Return the [X, Y] coordinate for the center point of the cell that contains the specified text.  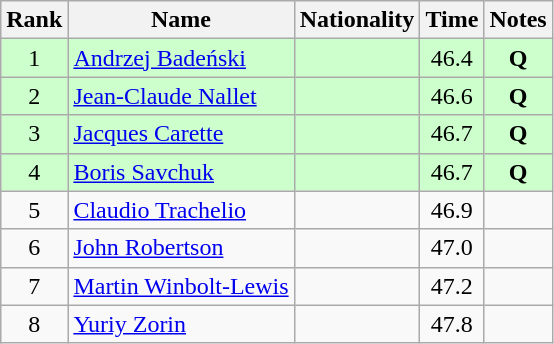
47.0 [452, 248]
7 [34, 286]
46.4 [452, 58]
John Robertson [181, 248]
47.8 [452, 324]
Yuriy Zorin [181, 324]
6 [34, 248]
Nationality [357, 20]
Martin Winbolt-Lewis [181, 286]
Andrzej Badeński [181, 58]
3 [34, 134]
8 [34, 324]
46.9 [452, 210]
Claudio Trachelio [181, 210]
Time [452, 20]
2 [34, 96]
Jacques Carette [181, 134]
Boris Savchuk [181, 172]
Rank [34, 20]
Notes [518, 20]
Jean-Claude Nallet [181, 96]
1 [34, 58]
4 [34, 172]
Name [181, 20]
47.2 [452, 286]
5 [34, 210]
46.6 [452, 96]
